Find where the given text appears and provide that cell's center as (x, y) coordinate. 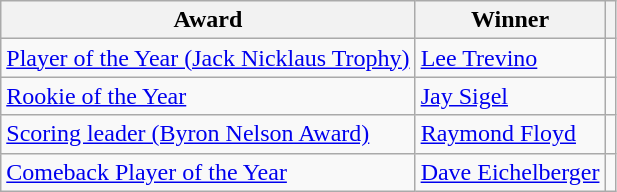
Player of the Year (Jack Nicklaus Trophy) (208, 58)
Scoring leader (Byron Nelson Award) (208, 134)
Award (208, 20)
Dave Eichelberger (510, 172)
Raymond Floyd (510, 134)
Winner (510, 20)
Comeback Player of the Year (208, 172)
Jay Sigel (510, 96)
Lee Trevino (510, 58)
Rookie of the Year (208, 96)
